From the cell containing the given text, extract its center point as [X, Y] coordinate. 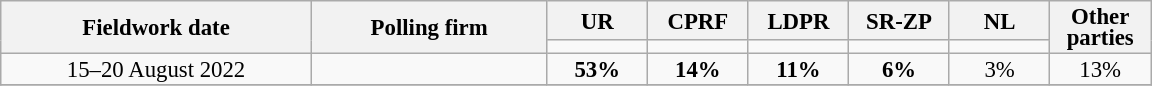
11% [798, 70]
3% [1000, 70]
13% [1100, 70]
14% [698, 70]
LDPR [798, 20]
Other parties [1100, 28]
CPRF [698, 20]
NL [1000, 20]
SR-ZP [900, 20]
Polling firm [429, 28]
53% [598, 70]
Fieldwork date [156, 28]
15–20 August 2022 [156, 70]
UR [598, 20]
6% [900, 70]
